Output the [X, Y] coordinate of the center of the cell containing the given text.  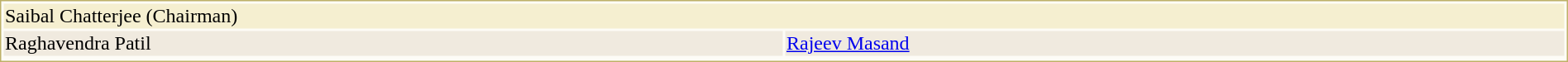
Rajeev Masand [1175, 44]
Saibal Chatterjee (Chairman) [784, 16]
Raghavendra Patil [393, 44]
